Search for the cell housing the specified text and yield its (X, Y) center coordinate. 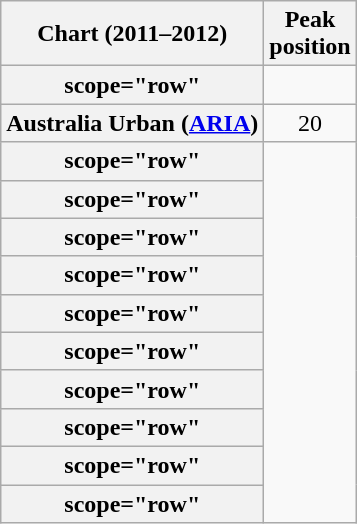
Peakposition (310, 34)
20 (310, 123)
Australia Urban (ARIA) (132, 123)
Chart (2011–2012) (132, 34)
